Capture the cell that displays the provided text and extract its [X, Y] central coordinate. 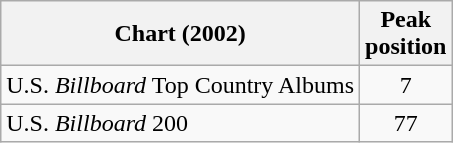
Peakposition [406, 34]
77 [406, 123]
Chart (2002) [180, 34]
U.S. Billboard 200 [180, 123]
U.S. Billboard Top Country Albums [180, 85]
7 [406, 85]
